Provide the (X, Y) coordinate of the cell's center where the given text is located.  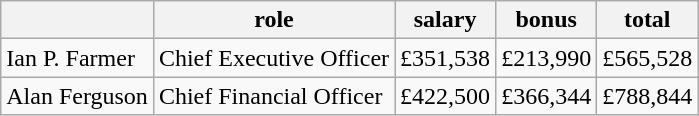
£213,990 (546, 58)
salary (446, 20)
bonus (546, 20)
£366,344 (546, 96)
Chief Executive Officer (274, 58)
£351,538 (446, 58)
£565,528 (648, 58)
£788,844 (648, 96)
role (274, 20)
Ian P. Farmer (78, 58)
total (648, 20)
£422,500 (446, 96)
Alan Ferguson (78, 96)
Chief Financial Officer (274, 96)
